Output the [x, y] coordinate of the center of the cell containing the given text.  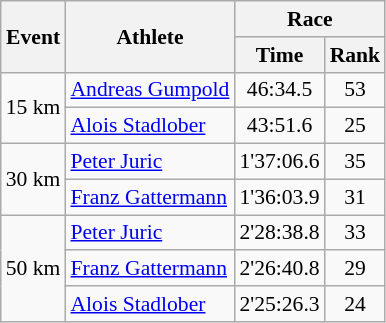
33 [356, 233]
Time [279, 55]
Athlete [150, 36]
Andreas Gumpold [150, 90]
25 [356, 126]
2'25:26.3 [279, 304]
43:51.6 [279, 126]
Race [310, 19]
35 [356, 162]
50 km [34, 268]
Rank [356, 55]
1'36:03.9 [279, 197]
46:34.5 [279, 90]
24 [356, 304]
Event [34, 36]
53 [356, 90]
15 km [34, 108]
1'37:06.6 [279, 162]
29 [356, 269]
2'28:38.8 [279, 233]
31 [356, 197]
30 km [34, 180]
2'26:40.8 [279, 269]
